For the text-containing cell, return its midpoint in (X, Y) coordinate format. 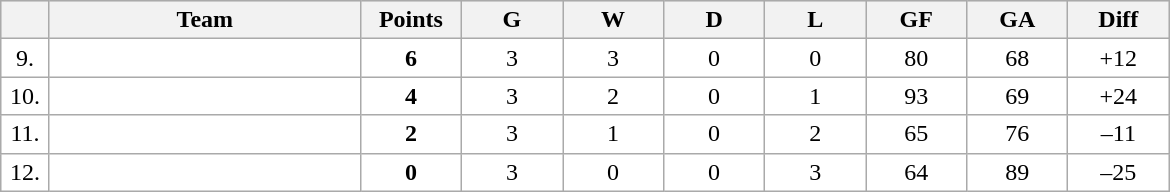
Points (410, 20)
GF (916, 20)
–25 (1118, 172)
Diff (1118, 20)
G (512, 20)
76 (1018, 134)
–11 (1118, 134)
65 (916, 134)
GA (1018, 20)
69 (1018, 96)
10. (26, 96)
6 (410, 58)
+12 (1118, 58)
80 (916, 58)
89 (1018, 172)
9. (26, 58)
64 (916, 172)
68 (1018, 58)
W (612, 20)
93 (916, 96)
L (816, 20)
Team (204, 20)
4 (410, 96)
+24 (1118, 96)
12. (26, 172)
11. (26, 134)
D (714, 20)
